Search for the cell housing the specified text and yield its [X, Y] center coordinate. 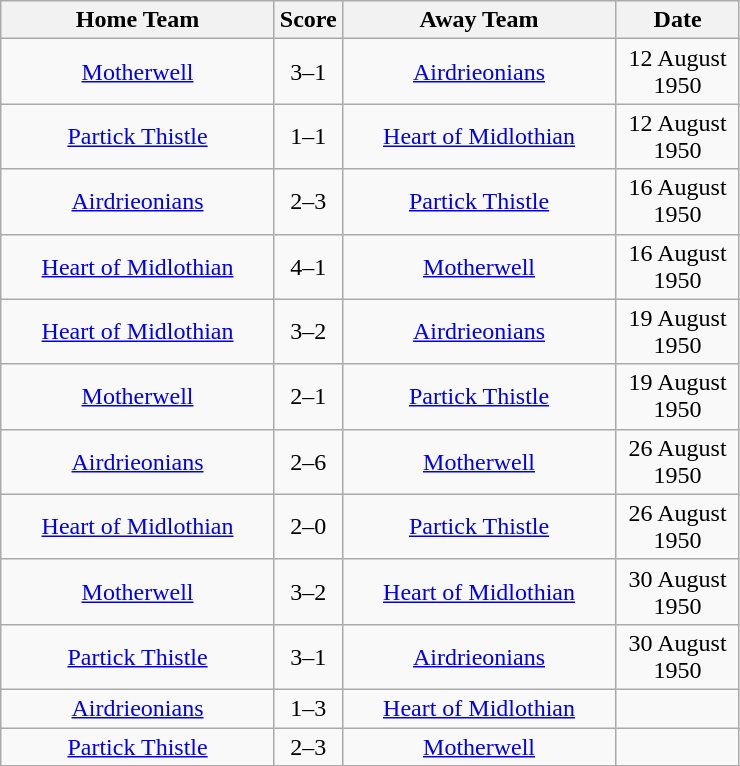
1–1 [308, 136]
4–1 [308, 266]
Date [678, 20]
2–1 [308, 396]
2–6 [308, 462]
Score [308, 20]
2–0 [308, 526]
Home Team [138, 20]
1–3 [308, 708]
Away Team [479, 20]
